Capture the cell that displays the provided text and extract its (X, Y) central coordinate. 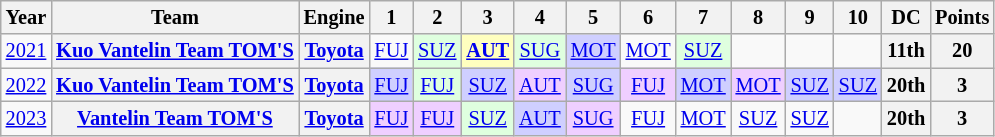
10 (858, 17)
2 (437, 17)
4 (540, 17)
2022 (26, 85)
5 (594, 17)
Points (962, 17)
6 (648, 17)
Vantelin Team TOM'S (174, 118)
1 (391, 17)
Year (26, 17)
8 (758, 17)
2023 (26, 118)
2021 (26, 51)
9 (810, 17)
Engine (334, 17)
11th (906, 51)
7 (704, 17)
20 (962, 51)
DC (906, 17)
Team (174, 17)
